Return the (X, Y) coordinate for the center point of the cell that contains the specified text.  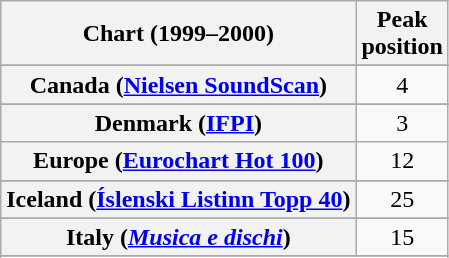
12 (402, 161)
Canada (Nielsen SoundScan) (178, 85)
4 (402, 85)
Chart (1999–2000) (178, 34)
Denmark (IFPI) (178, 123)
3 (402, 123)
Peakposition (402, 34)
25 (402, 199)
15 (402, 237)
Europe (Eurochart Hot 100) (178, 161)
Italy (Musica e dischi) (178, 237)
Iceland (Íslenski Listinn Topp 40) (178, 199)
